From the cell containing the given text, extract its center point as [x, y] coordinate. 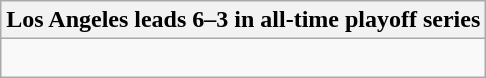
Los Angeles leads 6–3 in all-time playoff series [244, 20]
